Capture the cell that displays the provided text and extract its [x, y] central coordinate. 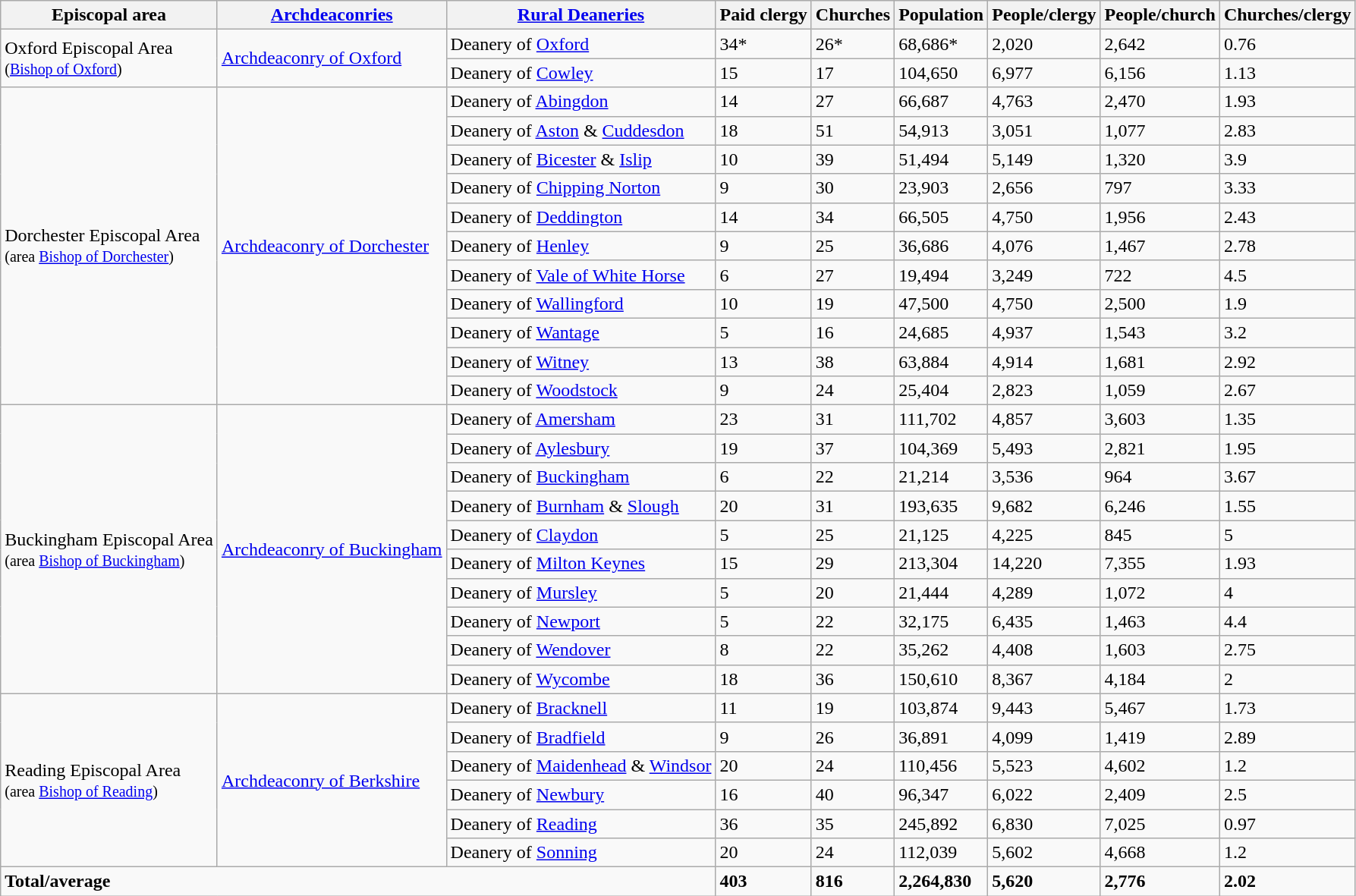
104,369 [941, 448]
1.9 [1287, 303]
Deanery of Buckingham [581, 477]
1,603 [1159, 650]
4 [1287, 593]
26* [853, 44]
19,494 [941, 275]
193,635 [941, 506]
Deanery of Cowley [581, 73]
Deanery of Aylesbury [581, 448]
2,642 [1159, 44]
24,685 [941, 332]
38 [853, 362]
816 [853, 882]
Churches/clergy [1287, 15]
2.89 [1287, 737]
11 [763, 708]
Buckingham Episcopal Area (area Bishop of Buckingham) [109, 549]
3.2 [1287, 332]
5,602 [1044, 853]
Deanery of Bracknell [581, 708]
2,821 [1159, 448]
5,523 [1044, 766]
Archdeaconry of Dorchester [332, 246]
Archdeaconries [332, 15]
1.73 [1287, 708]
110,456 [941, 766]
Deanery of Abingdon [581, 102]
5,467 [1159, 708]
7,355 [1159, 564]
Archdeaconry of Berkshire [332, 780]
26 [853, 737]
40 [853, 794]
Deanery of Wallingford [581, 303]
39 [853, 159]
3,249 [1044, 275]
2.67 [1287, 391]
6,830 [1044, 823]
13 [763, 362]
25,404 [941, 391]
21,214 [941, 477]
51,494 [941, 159]
3.33 [1287, 188]
Deanery of Milton Keynes [581, 564]
5,493 [1044, 448]
2.5 [1287, 794]
4,184 [1159, 679]
4,602 [1159, 766]
1,467 [1159, 246]
Deanery of Amersham [581, 420]
Deanery of Wycombe [581, 679]
1,320 [1159, 159]
245,892 [941, 823]
Deanery of Vale of White Horse [581, 275]
Deanery of Claydon [581, 535]
36,686 [941, 246]
4,937 [1044, 332]
Rural Deaneries [581, 15]
2,020 [1044, 44]
6,435 [1044, 621]
2 [1287, 679]
1,956 [1159, 217]
1,681 [1159, 362]
Deanery of Bradfield [581, 737]
35,262 [941, 650]
8 [763, 650]
1.55 [1287, 506]
35 [853, 823]
2,264,830 [941, 882]
Deanery of Maidenhead & Windsor [581, 766]
1.95 [1287, 448]
5,620 [1044, 882]
Deanery of Witney [581, 362]
0.97 [1287, 823]
21,444 [941, 593]
4,225 [1044, 535]
Deanery of Aston & Cuddesdon [581, 130]
47,500 [941, 303]
Deanery of Deddington [581, 217]
51 [853, 130]
Total/average [358, 882]
21,125 [941, 535]
2,776 [1159, 882]
66,687 [941, 102]
4,408 [1044, 650]
4,763 [1044, 102]
34* [763, 44]
Archdeaconry of Oxford [332, 58]
4.5 [1287, 275]
150,610 [941, 679]
Deanery of Burnham & Slough [581, 506]
5,149 [1044, 159]
23 [763, 420]
Deanery of Woodstock [581, 391]
6,977 [1044, 73]
6,022 [1044, 794]
Deanery of Newport [581, 621]
3,536 [1044, 477]
2.75 [1287, 650]
People/clergy [1044, 15]
96,347 [941, 794]
722 [1159, 275]
2,470 [1159, 102]
9,682 [1044, 506]
4.4 [1287, 621]
Oxford Episcopal Area(Bishop of Oxford) [109, 58]
66,505 [941, 217]
1.35 [1287, 420]
Deanery of Oxford [581, 44]
32,175 [941, 621]
2.02 [1287, 882]
3.67 [1287, 477]
People/church [1159, 15]
34 [853, 217]
4,076 [1044, 246]
8,367 [1044, 679]
30 [853, 188]
Churches [853, 15]
Deanery of Sonning [581, 853]
2,500 [1159, 303]
17 [853, 73]
Deanery of Reading [581, 823]
1,419 [1159, 737]
Episcopal area [109, 15]
54,913 [941, 130]
112,039 [941, 853]
845 [1159, 535]
1,072 [1159, 593]
2.78 [1287, 246]
23,903 [941, 188]
Deanery of Chipping Norton [581, 188]
6,156 [1159, 73]
Deanery of Bicester & Islip [581, 159]
3,603 [1159, 420]
403 [763, 882]
1,543 [1159, 332]
6,246 [1159, 506]
2,656 [1044, 188]
2,823 [1044, 391]
1,077 [1159, 130]
Population [941, 15]
63,884 [941, 362]
4,668 [1159, 853]
111,702 [941, 420]
Reading Episcopal Area (area Bishop of Reading) [109, 780]
964 [1159, 477]
Dorchester Episcopal Area (area Bishop of Dorchester) [109, 246]
14,220 [1044, 564]
2.83 [1287, 130]
Deanery of Newbury [581, 794]
Deanery of Wendover [581, 650]
37 [853, 448]
1.13 [1287, 73]
Deanery of Henley [581, 246]
4,099 [1044, 737]
2.92 [1287, 362]
2.43 [1287, 217]
213,304 [941, 564]
36,891 [941, 737]
1,463 [1159, 621]
1,059 [1159, 391]
103,874 [941, 708]
Paid clergy [763, 15]
3,051 [1044, 130]
4,289 [1044, 593]
3.9 [1287, 159]
Archdeaconry of Buckingham [332, 549]
0.76 [1287, 44]
4,914 [1044, 362]
29 [853, 564]
7,025 [1159, 823]
797 [1159, 188]
104,650 [941, 73]
9,443 [1044, 708]
68,686* [941, 44]
4,857 [1044, 420]
Deanery of Mursley [581, 593]
2,409 [1159, 794]
Deanery of Wantage [581, 332]
